Output the [x, y] coordinate of the center of the cell containing the given text.  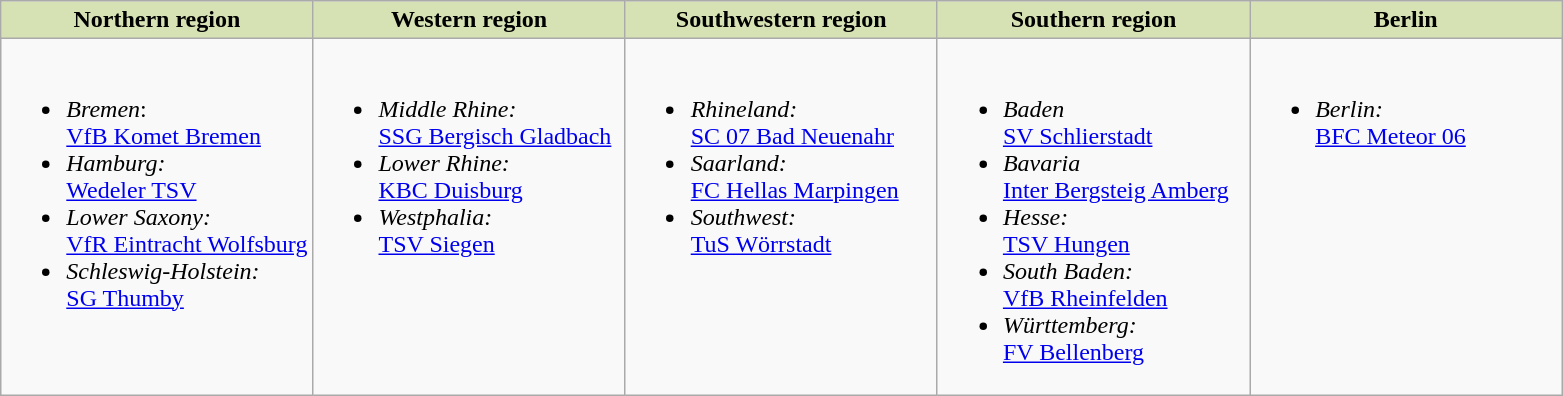
Bremen:VfB Komet BremenHamburg:Wedeler TSVLower Saxony:VfR Eintracht WolfsburgSchleswig-Holstein:SG Thumby [157, 217]
Southern region [1093, 20]
BadenSV SchlierstadtBavariaInter Bergsteig AmbergHesse:TSV HungenSouth Baden:VfB RheinfeldenWürttemberg:FV Bellenberg [1093, 217]
Southwestern region [781, 20]
Western region [469, 20]
Northern region [157, 20]
Middle Rhine:SSG Bergisch GladbachLower Rhine:KBC DuisburgWestphalia:TSV Siegen [469, 217]
Rhineland:SC 07 Bad NeuenahrSaarland: FC Hellas MarpingenSouthwest:TuS Wörrstadt [781, 217]
Berlin [1406, 20]
Berlin:BFC Meteor 06 [1406, 217]
